Find where the given text appears and provide that cell's center as (X, Y) coordinate. 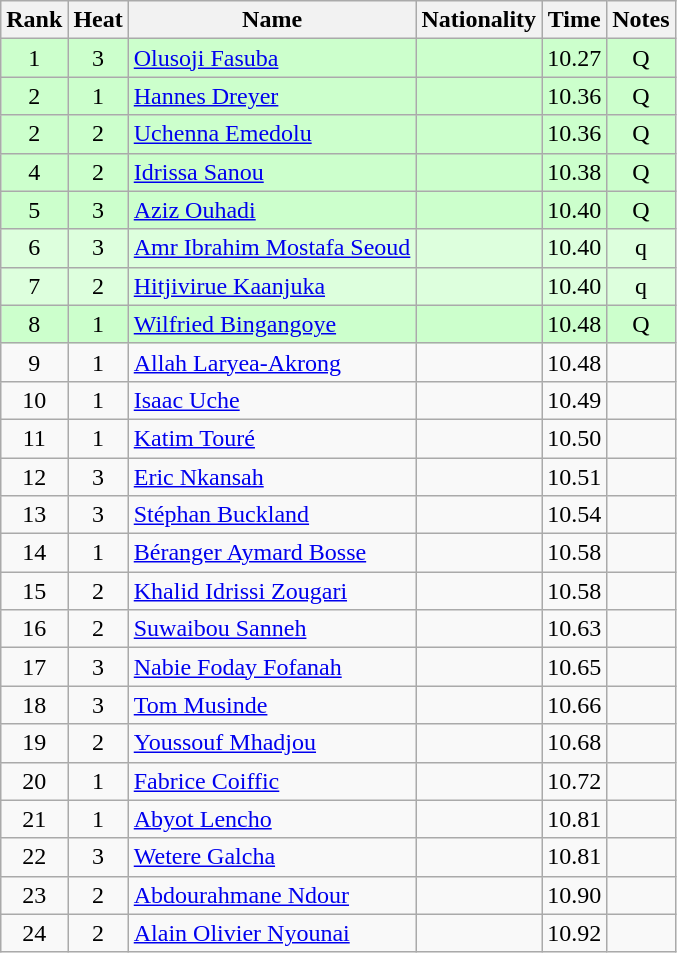
4 (34, 172)
14 (34, 553)
Alain Olivier Nyounai (272, 933)
Time (574, 20)
8 (34, 324)
Katim Touré (272, 438)
Hitjivirue Kaanjuka (272, 286)
10.51 (574, 477)
5 (34, 210)
24 (34, 933)
Tom Musinde (272, 705)
15 (34, 591)
9 (34, 362)
10.49 (574, 400)
13 (34, 515)
19 (34, 743)
Abyot Lencho (272, 819)
12 (34, 477)
7 (34, 286)
10.90 (574, 895)
Eric Nkansah (272, 477)
22 (34, 857)
Khalid Idrissi Zougari (272, 591)
Name (272, 20)
Nabie Foday Fofanah (272, 667)
10.54 (574, 515)
Nationality (479, 20)
Uchenna Emedolu (272, 134)
20 (34, 781)
10.66 (574, 705)
Wetere Galcha (272, 857)
Stéphan Buckland (272, 515)
Aziz Ouhadi (272, 210)
10.65 (574, 667)
Béranger Aymard Bosse (272, 553)
11 (34, 438)
Notes (641, 20)
10.27 (574, 58)
17 (34, 667)
10.50 (574, 438)
Youssouf Mhadjou (272, 743)
10.63 (574, 629)
Heat (98, 20)
Rank (34, 20)
Abdourahmane Ndour (272, 895)
10.72 (574, 781)
10 (34, 400)
23 (34, 895)
Suwaibou Sanneh (272, 629)
16 (34, 629)
21 (34, 819)
Allah Laryea-Akrong (272, 362)
Hannes Dreyer (272, 96)
18 (34, 705)
10.68 (574, 743)
10.38 (574, 172)
Isaac Uche (272, 400)
Idrissa Sanou (272, 172)
Wilfried Bingangoye (272, 324)
6 (34, 248)
Amr Ibrahim Mostafa Seoud (272, 248)
Olusoji Fasuba (272, 58)
10.92 (574, 933)
Fabrice Coiffic (272, 781)
